Find where the given text appears and provide that cell's center as (X, Y) coordinate. 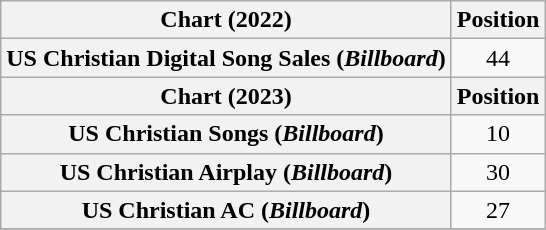
30 (498, 172)
Chart (2023) (226, 96)
US Christian Songs (Billboard) (226, 134)
US Christian AC (Billboard) (226, 210)
Chart (2022) (226, 20)
27 (498, 210)
10 (498, 134)
US Christian Airplay (Billboard) (226, 172)
US Christian Digital Song Sales (Billboard) (226, 58)
44 (498, 58)
